Locate the cell with the specified text and output its (X, Y) center coordinate. 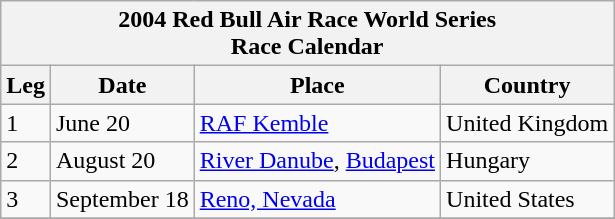
United States (528, 199)
August 20 (122, 161)
RAF Kemble (317, 123)
River Danube, Budapest (317, 161)
June 20 (122, 123)
Date (122, 85)
September 18 (122, 199)
Country (528, 85)
Reno, Nevada (317, 199)
2 (26, 161)
1 (26, 123)
United Kingdom (528, 123)
2004 Red Bull Air Race World SeriesRace Calendar (308, 34)
3 (26, 199)
Hungary (528, 161)
Leg (26, 85)
Place (317, 85)
